Scan for the cell matching the given text and deliver its (x, y) coordinate at center. 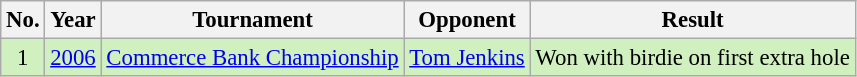
Year (73, 20)
1 (23, 58)
Commerce Bank Championship (252, 58)
Opponent (467, 20)
Tom Jenkins (467, 58)
Tournament (252, 20)
Won with birdie on first extra hole (692, 58)
No. (23, 20)
2006 (73, 58)
Result (692, 20)
